Search for the cell housing the specified text and yield its (X, Y) center coordinate. 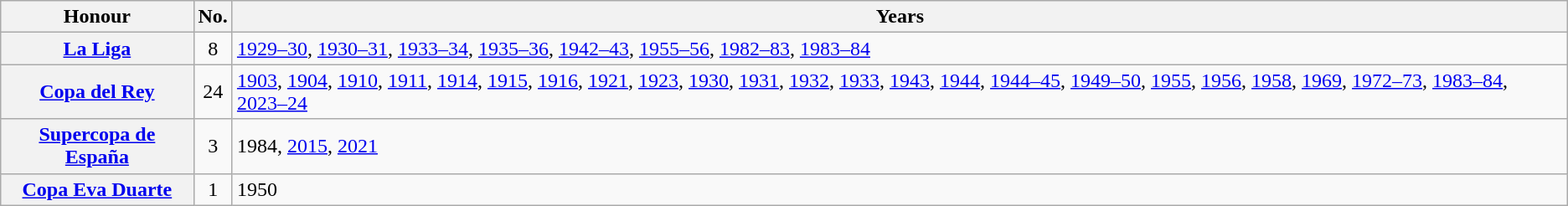
24 (213, 92)
8 (213, 49)
Supercopa de España (97, 146)
1950 (900, 189)
Honour (97, 17)
1 (213, 189)
1929–30, 1930–31, 1933–34, 1935–36, 1942–43, 1955–56, 1982–83, 1983–84 (900, 49)
1984, 2015, 2021 (900, 146)
No. (213, 17)
La Liga (97, 49)
Copa del Rey (97, 92)
Years (900, 17)
3 (213, 146)
Copa Eva Duarte (97, 189)
